Search for the cell housing the specified text and yield its [X, Y] center coordinate. 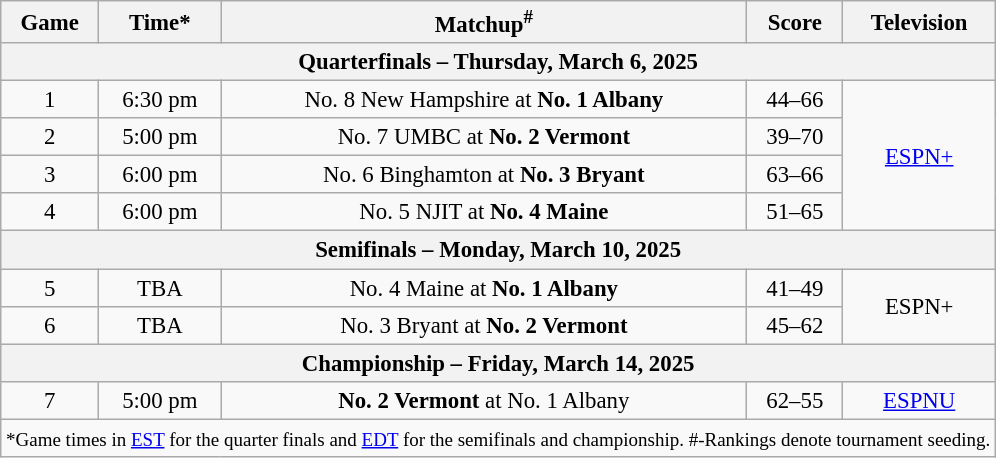
*Game times in EST for the quarter finals and EDT for the semifinals and championship. #-Rankings denote tournament seeding. [498, 438]
Television [920, 22]
No. 5 NJIT at No. 4 Maine [484, 213]
4 [50, 213]
No. 6 Binghamton at No. 3 Bryant [484, 175]
1 [50, 100]
51–65 [795, 213]
Matchup# [484, 22]
44–66 [795, 100]
Championship – Friday, March 14, 2025 [498, 363]
39–70 [795, 137]
Semifinals – Monday, March 10, 2025 [498, 250]
7 [50, 400]
No. 3 Bryant at No. 2 Vermont [484, 325]
No. 4 Maine at No. 1 Albany [484, 288]
63–66 [795, 175]
3 [50, 175]
No. 2 Vermont at No. 1 Albany [484, 400]
2 [50, 137]
Score [795, 22]
62–55 [795, 400]
Time* [160, 22]
No. 8 New Hampshire at No. 1 Albany [484, 100]
6 [50, 325]
Game [50, 22]
6:30 pm [160, 100]
45–62 [795, 325]
Quarterfinals – Thursday, March 6, 2025 [498, 62]
ESPNU [920, 400]
No. 7 UMBC at No. 2 Vermont [484, 137]
5 [50, 288]
41–49 [795, 288]
